Return (x, y) of the center of cell containing provided text 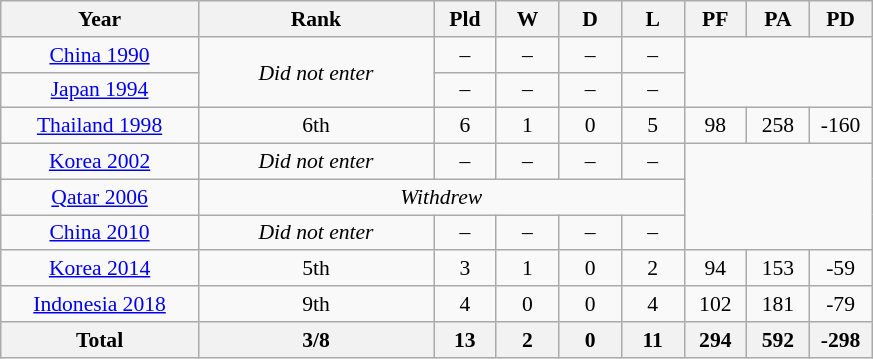
Qatar 2006 (100, 197)
9th (316, 304)
13 (466, 340)
592 (778, 340)
Thailand 1998 (100, 126)
L (652, 19)
-79 (840, 304)
Indonesia 2018 (100, 304)
Pld (466, 19)
181 (778, 304)
PA (778, 19)
Year (100, 19)
Korea 2014 (100, 269)
China 1990 (100, 55)
W (528, 19)
5 (652, 126)
Rank (316, 19)
98 (716, 126)
6 (466, 126)
Korea 2002 (100, 162)
11 (652, 340)
-59 (840, 269)
258 (778, 126)
5th (316, 269)
94 (716, 269)
Total (100, 340)
3/8 (316, 340)
6th (316, 126)
-160 (840, 126)
3 (466, 269)
Withdrew (441, 197)
China 2010 (100, 233)
D (590, 19)
-298 (840, 340)
PD (840, 19)
294 (716, 340)
102 (716, 304)
Japan 1994 (100, 90)
PF (716, 19)
153 (778, 269)
